Return the (X, Y) coordinate for the center point of the cell that contains the specified text.  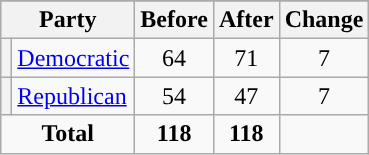
47 (246, 96)
Republican (74, 96)
71 (246, 58)
After (246, 20)
Democratic (74, 58)
Total (68, 134)
Change (324, 20)
54 (174, 96)
64 (174, 58)
Party (68, 20)
Before (174, 20)
